Output the (x, y) coordinate of the center of the cell containing the given text.  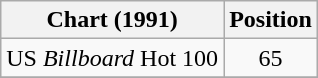
Position (271, 20)
65 (271, 58)
US Billboard Hot 100 (112, 58)
Chart (1991) (112, 20)
